Locate the cell with the specified text and output its [X, Y] center coordinate. 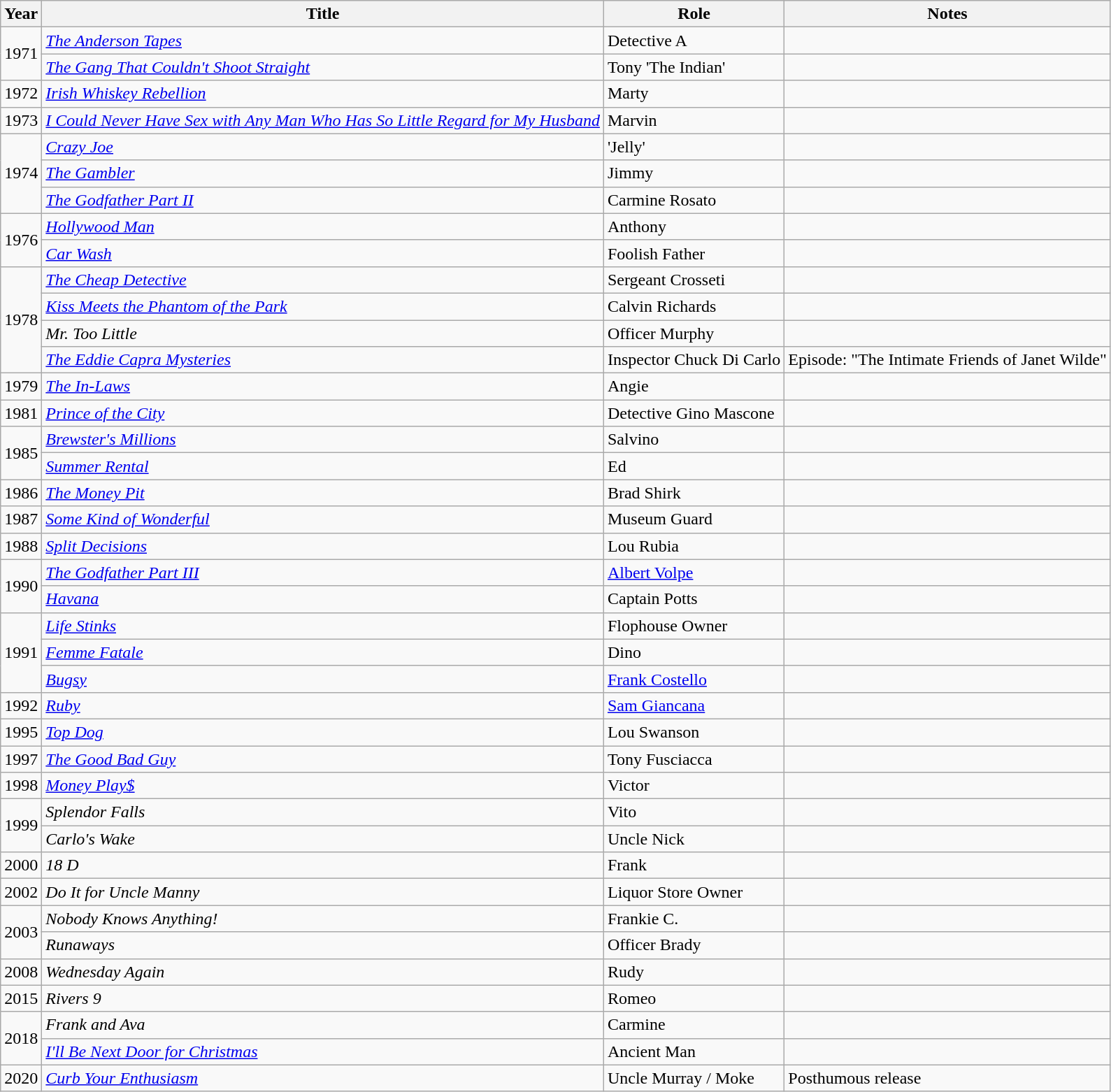
Sam Giancana [694, 705]
Summer Rental [323, 466]
1974 [21, 173]
'Jelly' [694, 147]
Curb Your Enthusiasm [323, 1078]
Tony Fusciacca [694, 759]
1995 [21, 732]
2015 [21, 998]
Lou Rubia [694, 546]
Money Play$ [323, 786]
Frank Costello [694, 679]
The Cheap Detective [323, 280]
Brewster's Millions [323, 440]
1976 [21, 240]
Havana [323, 599]
The Gambler [323, 173]
Museum Guard [694, 519]
Dino [694, 652]
Some Kind of Wonderful [323, 519]
Ancient Man [694, 1051]
1988 [21, 546]
Salvino [694, 440]
Vito [694, 812]
Officer Brady [694, 945]
I'll Be Next Door for Christmas [323, 1051]
1998 [21, 786]
Detective Gino Mascone [694, 413]
1992 [21, 705]
Splendor Falls [323, 812]
Runaways [323, 945]
Officer Murphy [694, 333]
Episode: "The Intimate Friends of Janet Wilde" [947, 360]
Uncle Nick [694, 839]
Life Stinks [323, 626]
Femme Fatale [323, 652]
Car Wash [323, 253]
Rudy [694, 972]
Ed [694, 466]
The Eddie Capra Mysteries [323, 360]
1997 [21, 759]
Frank and Ava [323, 1025]
Jimmy [694, 173]
Angie [694, 387]
The Godfather Part III [323, 573]
Inspector Chuck Di Carlo [694, 360]
1978 [21, 319]
Marvin [694, 120]
Captain Potts [694, 599]
Top Dog [323, 732]
Wednesday Again [323, 972]
2002 [21, 892]
1991 [21, 652]
2018 [21, 1038]
1990 [21, 586]
Tony 'The Indian' [694, 67]
1981 [21, 413]
Posthumous release [947, 1078]
Liquor Store Owner [694, 892]
Victor [694, 786]
Carmine Rosato [694, 200]
Uncle Murray / Moke [694, 1078]
Irish Whiskey Rebellion [323, 94]
Carlo's Wake [323, 839]
2020 [21, 1078]
1999 [21, 826]
Do It for Uncle Manny [323, 892]
Kiss Meets the Phantom of the Park [323, 306]
Year [21, 14]
Rivers 9 [323, 998]
1973 [21, 120]
Nobody Knows Anything! [323, 919]
The Gang That Couldn't Shoot Straight [323, 67]
Crazy Joe [323, 147]
The Anderson Tapes [323, 41]
Foolish Father [694, 253]
1979 [21, 387]
Albert Volpe [694, 573]
Bugsy [323, 679]
Romeo [694, 998]
1972 [21, 94]
Notes [947, 14]
Prince of the City [323, 413]
Hollywood Man [323, 227]
Calvin Richards [694, 306]
The Money Pit [323, 493]
I Could Never Have Sex with Any Man Who Has So Little Regard for My Husband [323, 120]
Role [694, 14]
18 D [323, 865]
The Good Bad Guy [323, 759]
Title [323, 14]
Frankie C. [694, 919]
Sergeant Crosseti [694, 280]
Ruby [323, 705]
2003 [21, 932]
Anthony [694, 227]
2000 [21, 865]
Frank [694, 865]
Lou Swanson [694, 732]
1985 [21, 453]
Flophouse Owner [694, 626]
The Godfather Part II [323, 200]
2008 [21, 972]
1986 [21, 493]
1987 [21, 519]
Carmine [694, 1025]
1971 [21, 54]
Detective A [694, 41]
Split Decisions [323, 546]
Mr. Too Little [323, 333]
Brad Shirk [694, 493]
The In-Laws [323, 387]
Marty [694, 94]
